Return (X, Y) of the center of cell containing provided text 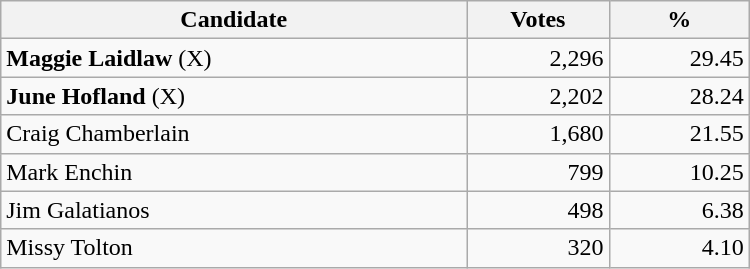
Craig Chamberlain (234, 134)
1,680 (538, 134)
28.24 (679, 96)
10.25 (679, 172)
29.45 (679, 58)
Votes (538, 20)
Missy Tolton (234, 248)
6.38 (679, 210)
2,296 (538, 58)
320 (538, 248)
June Hofland (X) (234, 96)
Maggie Laidlaw (X) (234, 58)
Mark Enchin (234, 172)
21.55 (679, 134)
Jim Galatianos (234, 210)
% (679, 20)
498 (538, 210)
4.10 (679, 248)
Candidate (234, 20)
2,202 (538, 96)
799 (538, 172)
